Return the [X, Y] coordinate for the center point of the cell that contains the specified text.  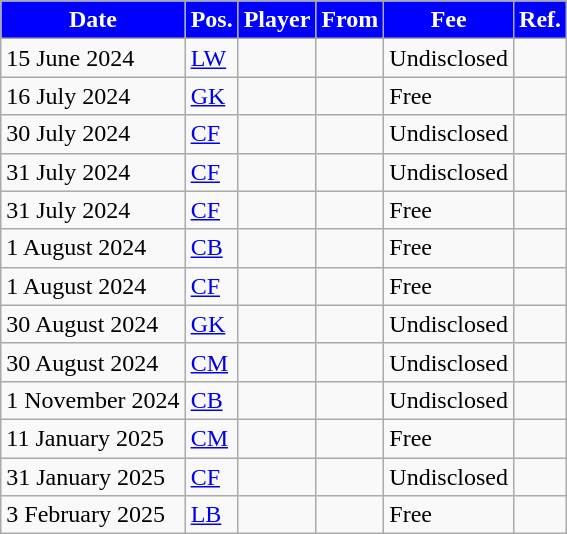
1 November 2024 [93, 400]
11 January 2025 [93, 438]
Ref. [540, 20]
LW [212, 58]
15 June 2024 [93, 58]
Player [277, 20]
Fee [449, 20]
31 January 2025 [93, 477]
30 July 2024 [93, 134]
From [350, 20]
LB [212, 515]
Date [93, 20]
Pos. [212, 20]
16 July 2024 [93, 96]
3 February 2025 [93, 515]
